Output the [x, y] coordinate of the center of the cell containing the given text.  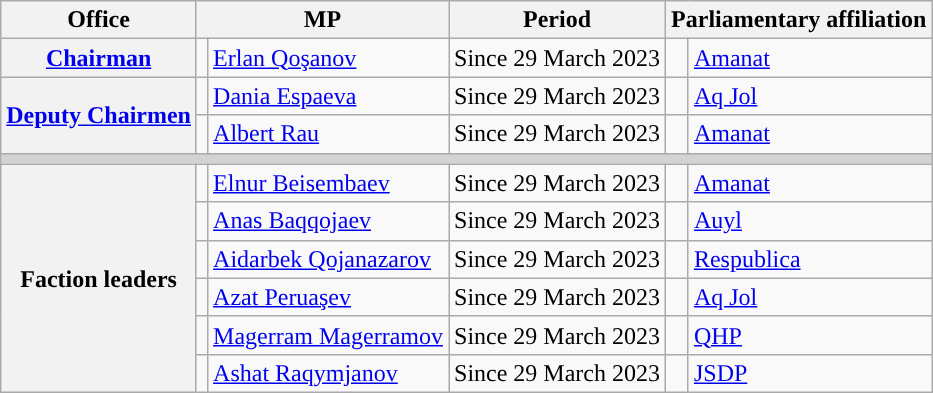
Dania Espaeva [328, 96]
Aidarbek Qojanazarov [328, 259]
Erlan Qoşanov [328, 58]
Ashat Raqymjanov [328, 373]
Parliamentary affiliation [799, 20]
Albert Rau [328, 134]
Anas Baqqojaev [328, 221]
Magerram Magerramov [328, 335]
Respublica [810, 259]
JSDP [810, 373]
Chairman [99, 58]
Deputy Chairmen [99, 115]
Period [556, 20]
Elnur Beisembaev [328, 183]
Azat Peruaşev [328, 297]
QHP [810, 335]
Auyl [810, 221]
MP [322, 20]
Office [99, 20]
Faction leaders [99, 278]
